Find where the given text appears and provide that cell's center as [x, y] coordinate. 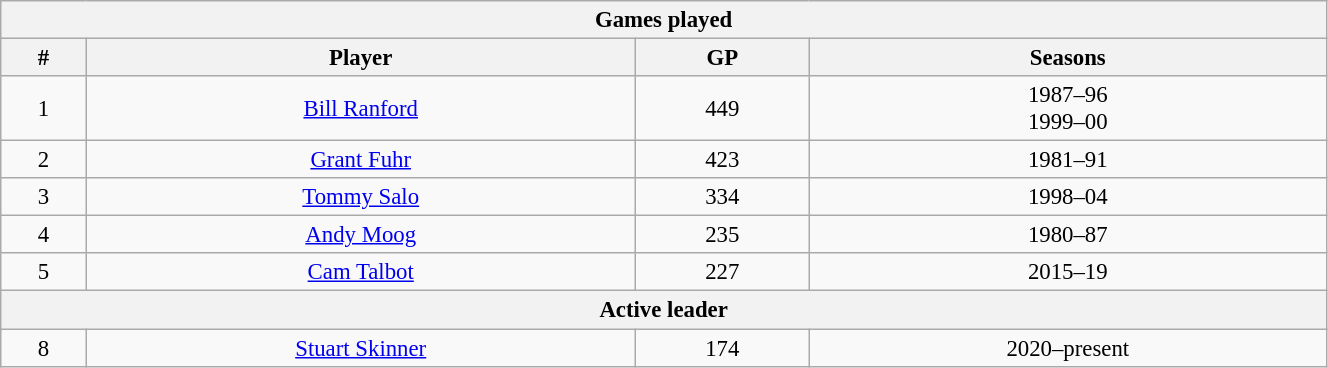
449 [722, 108]
227 [722, 273]
3 [44, 197]
1987–961999–00 [1068, 108]
Tommy Salo [360, 197]
# [44, 58]
2015–19 [1068, 273]
Games played [664, 20]
1 [44, 108]
334 [722, 197]
Stuart Skinner [360, 348]
8 [44, 348]
4 [44, 235]
Andy Moog [360, 235]
Bill Ranford [360, 108]
Seasons [1068, 58]
Player [360, 58]
174 [722, 348]
235 [722, 235]
Active leader [664, 310]
423 [722, 160]
2020–present [1068, 348]
1981–91 [1068, 160]
1998–04 [1068, 197]
Cam Talbot [360, 273]
1980–87 [1068, 235]
2 [44, 160]
GP [722, 58]
Grant Fuhr [360, 160]
5 [44, 273]
